For the text-containing cell, return its midpoint in (x, y) coordinate format. 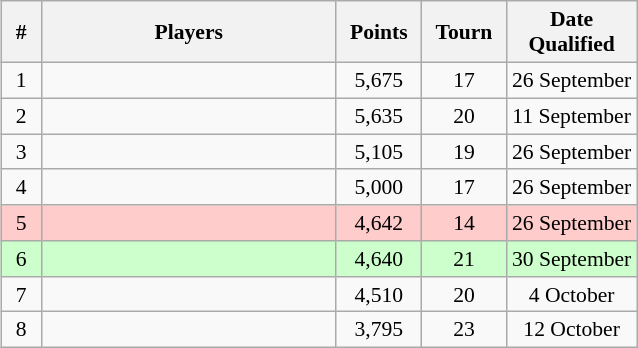
12 October (572, 330)
19 (464, 152)
5 (21, 223)
5,675 (378, 80)
4,640 (378, 259)
5,105 (378, 152)
Players (188, 32)
5,000 (378, 187)
8 (21, 330)
7 (21, 294)
23 (464, 330)
11 September (572, 116)
1 (21, 80)
4,642 (378, 223)
4 (21, 187)
3,795 (378, 330)
Points (378, 32)
21 (464, 259)
Tourn (464, 32)
5,635 (378, 116)
Date Qualified (572, 32)
30 September (572, 259)
4 October (572, 294)
3 (21, 152)
2 (21, 116)
6 (21, 259)
# (21, 32)
14 (464, 223)
4,510 (378, 294)
